Output the [X, Y] coordinate of the center of the cell containing the given text.  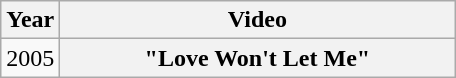
2005 [30, 58]
Year [30, 20]
"Love Won't Let Me" [258, 58]
Video [258, 20]
